Output the (X, Y) coordinate of the center of the cell containing the given text.  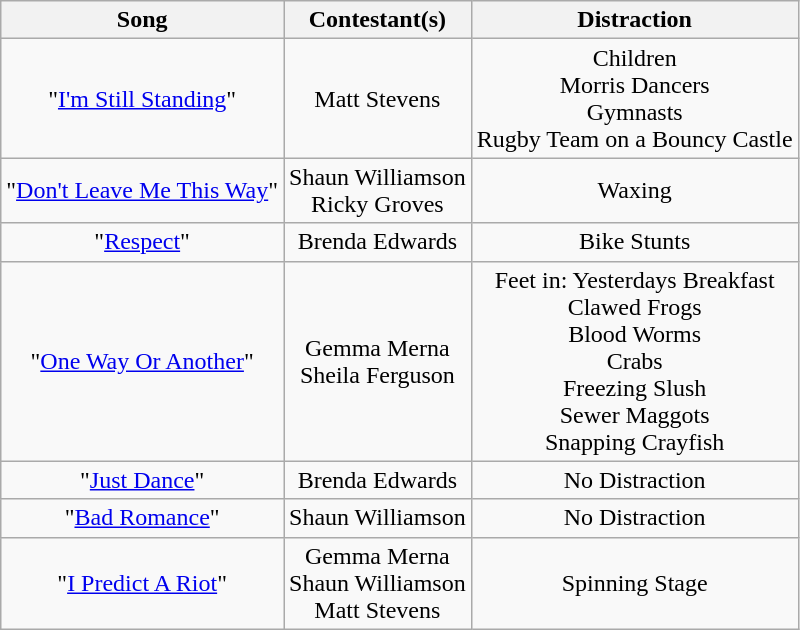
Waxing (634, 190)
"I Predict A Riot" (142, 583)
ChildrenMorris DancersGymnastsRugby Team on a Bouncy Castle (634, 98)
Spinning Stage (634, 583)
"Don't Leave Me This Way" (142, 190)
Shaun WilliamsonRicky Groves (378, 190)
"One Way Or Another" (142, 361)
Feet in: Yesterdays BreakfastClawed FrogsBlood WormsCrabsFreezing SlushSewer MaggotsSnapping Crayfish (634, 361)
Gemma MernaSheila Ferguson (378, 361)
Shaun Williamson (378, 518)
"Respect" (142, 242)
"Bad Romance" (142, 518)
Distraction (634, 20)
"I'm Still Standing" (142, 98)
Gemma MernaShaun WilliamsonMatt Stevens (378, 583)
Song (142, 20)
Contestant(s) (378, 20)
"Just Dance" (142, 480)
Bike Stunts (634, 242)
Matt Stevens (378, 98)
